Determine the [x, y] coordinate at the center of the cell enclosing the given text.  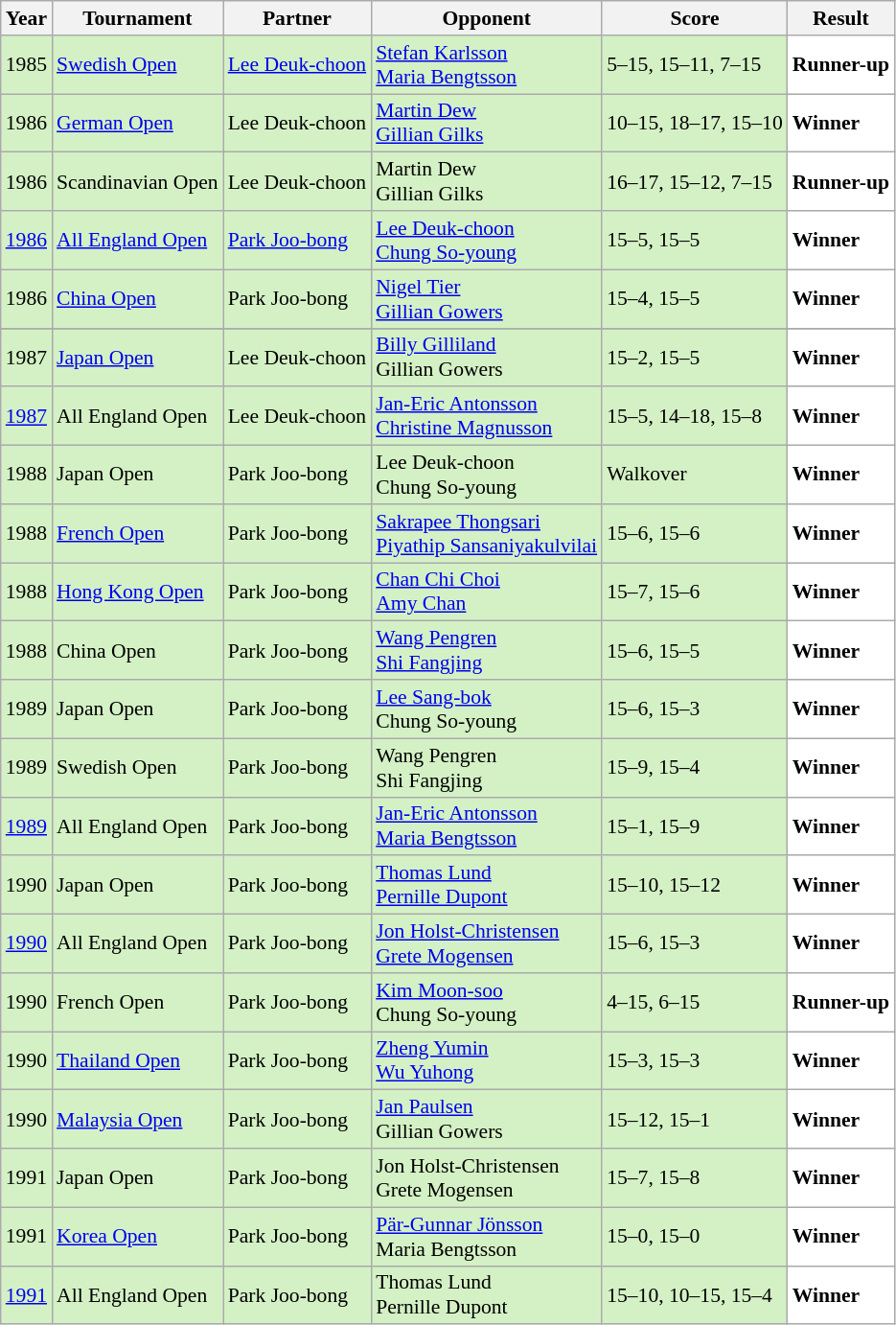
Score [695, 18]
Lee Sang-bok Chung So-young [487, 709]
Walkover [695, 476]
10–15, 18–17, 15–10 [695, 123]
15–4, 15–5 [695, 299]
15–6, 15–6 [695, 533]
Sakrapee Thongsari Piyathip Sansaniyakulvilai [487, 533]
15–10, 10–15, 15–4 [695, 1294]
Malaysia Open [138, 1120]
15–5, 14–18, 15–8 [695, 416]
Jan Paulsen Gillian Gowers [487, 1120]
Hong Kong Open [138, 593]
German Open [138, 123]
Jan-Eric Antonsson Maria Bengtsson [487, 826]
Billy Gilliland Gillian Gowers [487, 357]
15–7, 15–8 [695, 1177]
15–7, 15–6 [695, 593]
Kim Moon-soo Chung So-young [487, 1003]
Partner [297, 18]
5–15, 15–11, 7–15 [695, 65]
15–1, 15–9 [695, 826]
15–0, 15–0 [695, 1237]
Zheng Yumin Wu Yuhong [487, 1060]
Opponent [487, 18]
15–9, 15–4 [695, 767]
15–10, 15–12 [695, 886]
Pär-Gunnar Jönsson Maria Bengtsson [487, 1237]
16–17, 15–12, 7–15 [695, 182]
15–5, 15–5 [695, 240]
Tournament [138, 18]
Nigel Tier Gillian Gowers [487, 299]
Chan Chi Choi Amy Chan [487, 593]
15–3, 15–3 [695, 1060]
15–12, 15–1 [695, 1120]
Year [27, 18]
Thailand Open [138, 1060]
Scandinavian Open [138, 182]
Result [841, 18]
1985 [27, 65]
4–15, 6–15 [695, 1003]
15–2, 15–5 [695, 357]
Jan-Eric Antonsson Christine Magnusson [487, 416]
Stefan Karlsson Maria Bengtsson [487, 65]
15–6, 15–5 [695, 650]
Korea Open [138, 1237]
